Capture the cell that displays the provided text and extract its (X, Y) central coordinate. 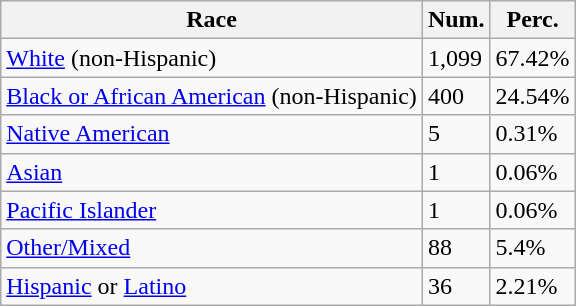
Asian (212, 172)
0.31% (532, 134)
67.42% (532, 58)
400 (456, 96)
Race (212, 20)
Num. (456, 20)
Perc. (532, 20)
2.21% (532, 286)
36 (456, 286)
Other/Mixed (212, 248)
5 (456, 134)
Native American (212, 134)
88 (456, 248)
5.4% (532, 248)
24.54% (532, 96)
1,099 (456, 58)
White (non-Hispanic) (212, 58)
Black or African American (non-Hispanic) (212, 96)
Hispanic or Latino (212, 286)
Pacific Islander (212, 210)
